Output the (X, Y) coordinate of the center of the cell containing the given text.  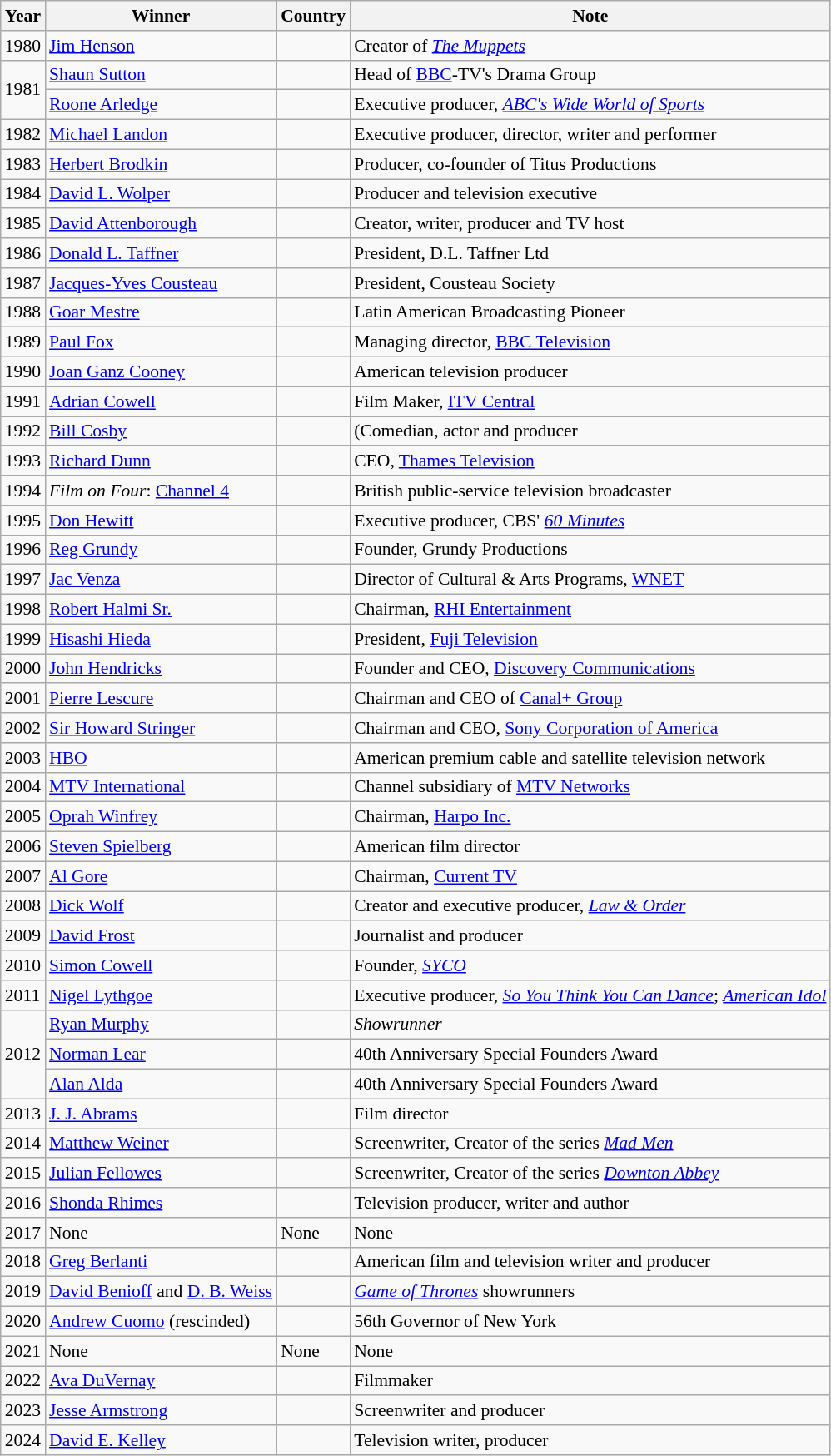
1983 (23, 164)
2008 (23, 906)
Head of BBC-TV's Drama Group (590, 75)
1986 (23, 253)
Herbert Brodkin (161, 164)
1988 (23, 312)
President, Fuji Television (590, 639)
2023 (23, 1411)
American premium cable and satellite television network (590, 758)
Note (590, 16)
Chairman and CEO, Sony Corporation of America (590, 728)
2009 (23, 936)
Film director (590, 1114)
Jesse Armstrong (161, 1411)
Screenwriter, Creator of the series Mad Men (590, 1144)
Chairman, Current TV (590, 876)
Year (23, 16)
1994 (23, 491)
Director of Cultural & Arts Programs, WNET (590, 580)
2007 (23, 876)
Reg Grundy (161, 550)
2019 (23, 1292)
Country (313, 16)
Filmmaker (590, 1381)
Pierre Lescure (161, 699)
Donald L. Taffner (161, 253)
HBO (161, 758)
Executive producer, ABC's Wide World of Sports (590, 105)
Richard Dunn (161, 461)
Goar Mestre (161, 312)
Oprah Winfrey (161, 817)
Founder, SYCO (590, 965)
1989 (23, 342)
David Attenborough (161, 224)
Andrew Cuomo (rescinded) (161, 1322)
American television producer (590, 372)
David Benioff and D. B. Weiss (161, 1292)
Founder and CEO, Discovery Communications (590, 669)
President, Cousteau Society (590, 283)
2021 (23, 1351)
Founder, Grundy Productions (590, 550)
Television writer, producer (590, 1440)
Screenwriter and producer (590, 1411)
2014 (23, 1144)
2011 (23, 995)
David E. Kelley (161, 1440)
Chairman and CEO of Canal+ Group (590, 699)
Adrian Cowell (161, 401)
CEO, Thames Television (590, 461)
Paul Fox (161, 342)
Robert Halmi Sr. (161, 610)
Managing director, BBC Television (590, 342)
Executive producer, director, writer and performer (590, 135)
MTV International (161, 787)
Film on Four: Channel 4 (161, 491)
Shonda Rhimes (161, 1203)
2006 (23, 847)
56th Governor of New York (590, 1322)
2002 (23, 728)
Michael Landon (161, 135)
1981 (23, 90)
Ava DuVernay (161, 1381)
Executive producer, CBS' 60 Minutes (590, 521)
David L. Wolper (161, 194)
1992 (23, 431)
2010 (23, 965)
1991 (23, 401)
1995 (23, 521)
President, D.L. Taffner Ltd (590, 253)
Producer and television executive (590, 194)
Creator and executive producer, Law & Order (590, 906)
Joan Ganz Cooney (161, 372)
1984 (23, 194)
2017 (23, 1233)
2024 (23, 1440)
Channel subsidiary of MTV Networks (590, 787)
J. J. Abrams (161, 1114)
Bill Cosby (161, 431)
Dick Wolf (161, 906)
American film and television writer and producer (590, 1262)
Chairman, Harpo Inc. (590, 817)
1982 (23, 135)
Ryan Murphy (161, 1025)
American film director (590, 847)
Jacques-Yves Cousteau (161, 283)
Winner (161, 16)
Hisashi Hieda (161, 639)
Showrunner (590, 1025)
2013 (23, 1114)
Creator of The Muppets (590, 46)
1999 (23, 639)
Alan Alda (161, 1085)
Simon Cowell (161, 965)
David Frost (161, 936)
Norman Lear (161, 1055)
Nigel Lythgoe (161, 995)
Jim Henson (161, 46)
Sir Howard Stringer (161, 728)
British public-service television broadcaster (590, 491)
Screenwriter, Creator of the series Downton Abbey (590, 1174)
Producer, co-founder of Titus Productions (590, 164)
1993 (23, 461)
Jac Venza (161, 580)
1985 (23, 224)
2020 (23, 1322)
Julian Fellowes (161, 1174)
(Comedian, actor and producer (590, 431)
Steven Spielberg (161, 847)
2016 (23, 1203)
Game of Thrones showrunners (590, 1292)
Journalist and producer (590, 936)
2012 (23, 1055)
2001 (23, 699)
1998 (23, 610)
2022 (23, 1381)
2015 (23, 1174)
2004 (23, 787)
2003 (23, 758)
2018 (23, 1262)
John Hendricks (161, 669)
2005 (23, 817)
2000 (23, 669)
1980 (23, 46)
1990 (23, 372)
1996 (23, 550)
Executive producer, So You Think You Can Dance; American Idol (590, 995)
1997 (23, 580)
1987 (23, 283)
Creator, writer, producer and TV host (590, 224)
Al Gore (161, 876)
Roone Arledge (161, 105)
Latin American Broadcasting Pioneer (590, 312)
Greg Berlanti (161, 1262)
Film Maker, ITV Central (590, 401)
Matthew Weiner (161, 1144)
Shaun Sutton (161, 75)
Don Hewitt (161, 521)
Chairman, RHI Entertainment (590, 610)
Television producer, writer and author (590, 1203)
